Find where the given text appears and provide that cell's center as [x, y] coordinate. 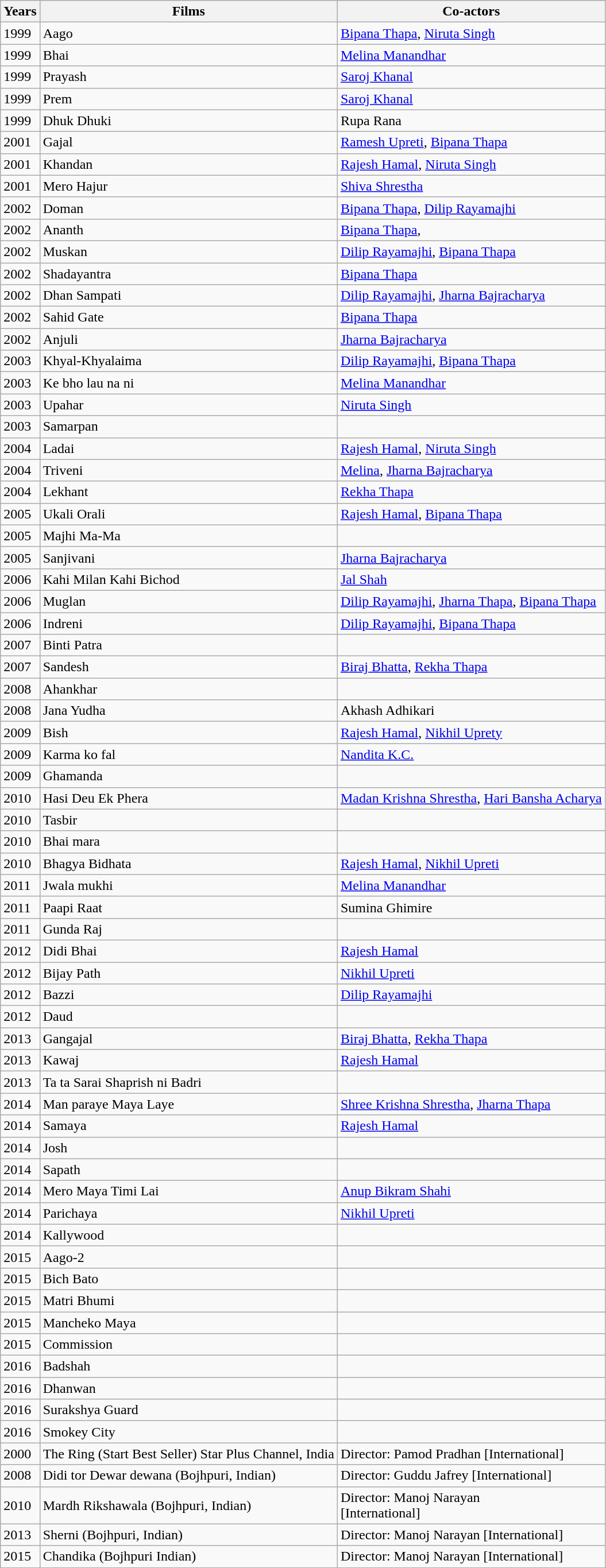
Hasi Deu Ek Phera [188, 798]
Parichaya [188, 1213]
Director: Pamod Pradhan [International] [471, 1454]
Sumina Ghimire [471, 907]
Tasbir [188, 820]
Bazzi [188, 995]
Dilip Rayamajhi [471, 995]
Kallywood [188, 1235]
Anjuli [188, 339]
Karma ko fal [188, 754]
Ta ta Sarai Shaprish ni Badri [188, 1082]
Upahar [188, 405]
Badshah [188, 1366]
Dilip Rayamajhi, Jharna Bajracharya [471, 296]
Bish [188, 733]
Commission [188, 1345]
Bijay Path [188, 973]
Akhash Adhikari [471, 711]
2000 [20, 1454]
Ananth [188, 230]
Mardh Rikshawala (Bojhpuri, Indian) [188, 1505]
Rajesh Hamal, Nikhil Upreti [471, 864]
Rupa Rana [471, 121]
The Ring (Start Best Seller) Star Plus Channel, India [188, 1454]
Majhi Ma-Ma [188, 536]
Binti Patra [188, 645]
Sandesh [188, 667]
Daud [188, 1017]
Triveni [188, 470]
Rajesh Hamal, Bipana Thapa [471, 514]
Bipana Thapa, [471, 230]
Prayash [188, 77]
Ghamanda [188, 776]
Khandan [188, 164]
Gunda Raj [188, 929]
Aago [188, 33]
Bhai [188, 55]
Dhuk Dhuki [188, 121]
Films [188, 11]
Doman [188, 208]
Paapi Raat [188, 907]
Niruta Singh [471, 405]
Didi Bhai [188, 951]
Prem [188, 99]
Ladai [188, 448]
Kawaj [188, 1060]
Gangajal [188, 1039]
Rajesh Hamal, Nikhil Uprety [471, 733]
Sherni (Bojhpuri, Indian) [188, 1535]
Samarpan [188, 427]
Sapath [188, 1170]
Shadayantra [188, 274]
Bipana Thapa, Dilip Rayamajhi [471, 208]
Samaya [188, 1126]
Bhai mara [188, 842]
Years [20, 11]
Melina, Jharna Bajracharya [471, 470]
Mero Maya Timi Lai [188, 1191]
Smokey City [188, 1432]
Chandika (Bojhpuri Indian) [188, 1557]
Ukali Orali [188, 514]
Sanjivani [188, 557]
Shree Krishna Shrestha, Jharna Thapa [471, 1104]
Gajal [188, 142]
Shiva Shrestha [471, 186]
Mancheko Maya [188, 1322]
Sahid Gate [188, 318]
Lekhant [188, 492]
Ahankhar [188, 689]
Ke bho lau na ni [188, 383]
Director: Manoj Narayan[International] [471, 1505]
Khyal-Khyalaima [188, 361]
Bhagya Bidhata [188, 864]
Bipana Thapa, Niruta Singh [471, 33]
Muglan [188, 601]
Co-actors [471, 11]
Man paraye Maya Laye [188, 1104]
Surakshya Guard [188, 1410]
Bich Bato [188, 1279]
Kahi Milan Kahi Bichod [188, 579]
Director: Guddu Jafrey [International] [471, 1476]
Didi tor Dewar dewana (Bojhpuri, Indian) [188, 1476]
Ramesh Upreti, Bipana Thapa [471, 142]
Madan Krishna Shrestha, Hari Bansha Acharya [471, 798]
Dilip Rayamajhi, Jharna Thapa, Bipana Thapa [471, 601]
Josh [188, 1148]
Jal Shah [471, 579]
Muskan [188, 251]
Dhan Sampati [188, 296]
Anup Bikram Shahi [471, 1191]
Aago-2 [188, 1257]
Indreni [188, 623]
Rekha Thapa [471, 492]
Matri Bhumi [188, 1300]
Jwala mukhi [188, 885]
Jana Yudha [188, 711]
Nandita K.C. [471, 754]
Mero Hajur [188, 186]
Dhanwan [188, 1388]
